Locate the cell with the specified text and output its [x, y] center coordinate. 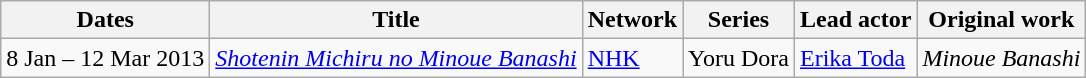
Erika Toda [855, 58]
Lead actor [855, 20]
Original work [1002, 20]
Yoru Dora [739, 58]
Series [739, 20]
Shotenin Michiru no Minoue Banashi [396, 58]
8 Jan – 12 Mar 2013 [106, 58]
Title [396, 20]
Minoue Banashi [1002, 58]
Dates [106, 20]
NHK [632, 58]
Network [632, 20]
